Search for the cell housing the specified text and yield its (x, y) center coordinate. 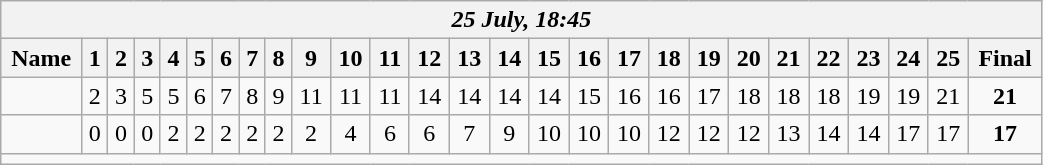
20 (749, 58)
24 (908, 58)
23 (868, 58)
22 (829, 58)
25 (948, 58)
1 (95, 58)
Final (1005, 58)
Name (42, 58)
25 July, 18:45 (522, 20)
